Extract the [x, y] coordinate from the center of the cell holding the provided text.  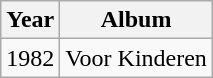
Voor Kinderen [136, 58]
1982 [30, 58]
Year [30, 20]
Album [136, 20]
